Search for the cell housing the specified text and yield its (x, y) center coordinate. 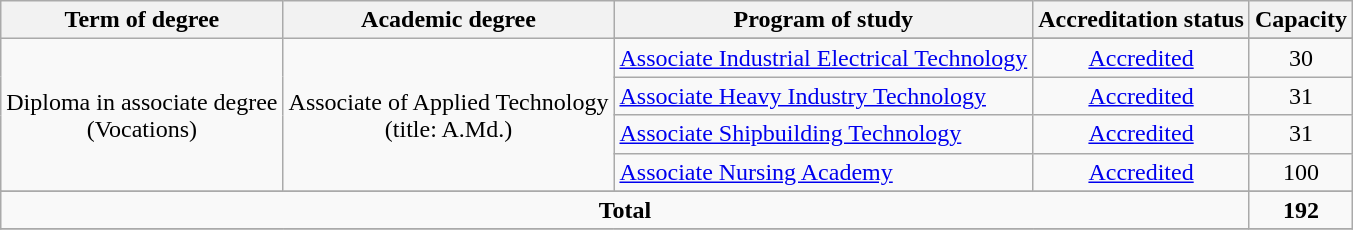
30 (1300, 58)
Capacity (1300, 20)
192 (1300, 210)
Total (626, 210)
100 (1300, 172)
Associate Industrial Electrical Technology (824, 58)
Academic degree (448, 20)
Diploma in associate degree (Vocations) (142, 115)
Accreditation status (1142, 20)
Program of study (824, 20)
Associate of Applied Technology (title: A.Md.) (448, 115)
Associate Heavy Industry Technology (824, 96)
Associate Nursing Academy (824, 172)
Term of degree (142, 20)
Associate Shipbuilding Technology (824, 134)
